Find where the given text appears and provide that cell's center as (X, Y) coordinate. 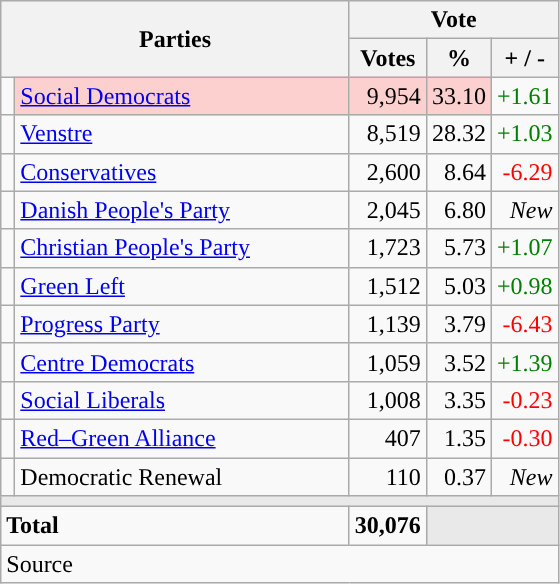
0.37 (458, 477)
1,723 (388, 248)
Venstre (182, 134)
Green Left (182, 286)
-6.43 (524, 324)
110 (388, 477)
3.79 (458, 324)
+1.03 (524, 134)
8,519 (388, 134)
-6.29 (524, 172)
2,600 (388, 172)
1.35 (458, 438)
Christian People's Party (182, 248)
407 (388, 438)
+1.07 (524, 248)
Conservatives (182, 172)
+1.61 (524, 96)
6.80 (458, 210)
Progress Party (182, 324)
% (458, 58)
Social Democrats (182, 96)
28.32 (458, 134)
30,076 (388, 526)
1,008 (388, 400)
5.03 (458, 286)
-0.23 (524, 400)
Red–Green Alliance (182, 438)
Parties (176, 39)
Vote (454, 20)
3.35 (458, 400)
1,059 (388, 362)
Total (176, 526)
Source (280, 564)
Danish People's Party (182, 210)
2,045 (388, 210)
5.73 (458, 248)
1,512 (388, 286)
Votes (388, 58)
1,139 (388, 324)
33.10 (458, 96)
+1.39 (524, 362)
+ / - (524, 58)
Democratic Renewal (182, 477)
Social Liberals (182, 400)
+0.98 (524, 286)
Centre Democrats (182, 362)
3.52 (458, 362)
9,954 (388, 96)
8.64 (458, 172)
-0.30 (524, 438)
